Return (x, y) of the center of cell containing provided text 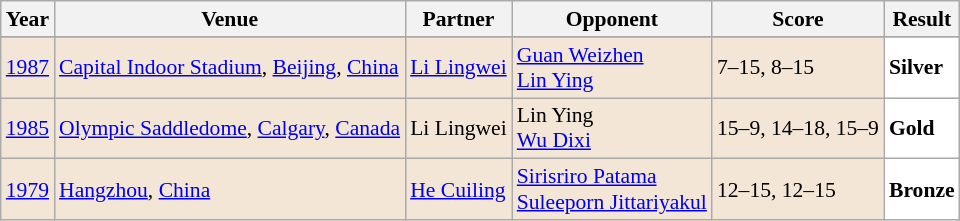
Olympic Saddledome, Calgary, Canada (230, 128)
Partner (458, 19)
Year (28, 19)
Opponent (612, 19)
Bronze (922, 190)
1987 (28, 68)
Silver (922, 68)
Result (922, 19)
7–15, 8–15 (798, 68)
He Cuiling (458, 190)
12–15, 12–15 (798, 190)
15–9, 14–18, 15–9 (798, 128)
Lin Ying Wu Dixi (612, 128)
Guan Weizhen Lin Ying (612, 68)
Venue (230, 19)
Sirisriro Patama Suleeporn Jittariyakul (612, 190)
Hangzhou, China (230, 190)
Capital Indoor Stadium, Beijing, China (230, 68)
1985 (28, 128)
Score (798, 19)
1979 (28, 190)
Gold (922, 128)
